Locate the cell with the specified text and output its (X, Y) center coordinate. 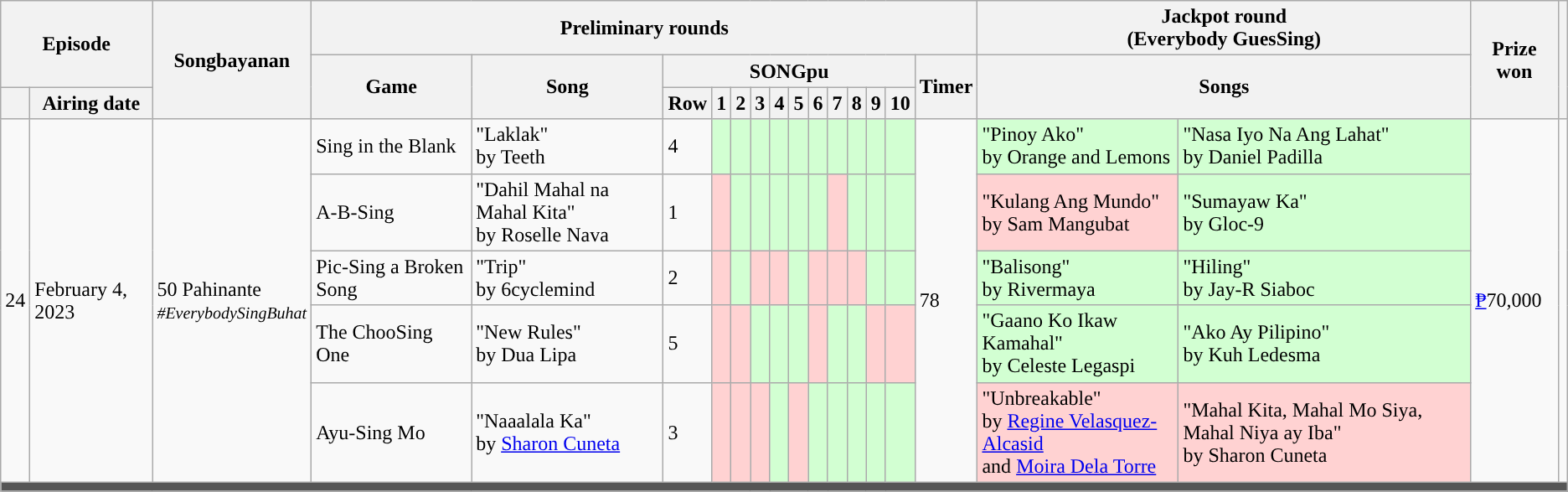
"Dahil Mahal na Mahal Kita"by Roselle Nava (568, 212)
Row (688, 103)
"Kulang Ang Mundo"by Sam Mangubat (1078, 212)
The ChooSing One (392, 344)
Song (568, 87)
Airing date (91, 103)
Jackpot round(Everybody GuesSing) (1225, 28)
Songbayanan (232, 60)
"Mahal Kita, Mahal Mo Siya, Mahal Niya ay Iba"by Sharon Cuneta (1325, 432)
₱70,000 (1514, 300)
Sing in the Blank (392, 146)
"Naaalala Ka"by Sharon Cuneta (568, 432)
24 (15, 300)
"Trip"by 6cyclemind (568, 278)
"New Rules"by Dua Lipa (568, 344)
50 Pahinante#EverybodySingBuhat (232, 300)
A-B-Sing (392, 212)
"Sumayaw Ka"by Gloc-9 (1325, 212)
Episode (77, 44)
"Hiling"by Jay-R Siaboc (1325, 278)
7 (838, 103)
78 (946, 300)
"Laklak"by Teeth (568, 146)
Songs (1225, 87)
Ayu-Sing Mo (392, 432)
"Unbreakable"by Regine Velasquez-Alcasid and Moira Dela Torre (1078, 432)
SONGpu (789, 71)
Timer (946, 87)
Pic-Sing a Broken Song (392, 278)
Prize won (1514, 60)
9 (876, 103)
February 4, 2023 (91, 300)
"Gaano Ko Ikaw Kamahal"by Celeste Legaspi (1078, 344)
"Pinoy Ako"by Orange and Lemons (1078, 146)
Game (392, 87)
"Balisong"by Rivermaya (1078, 278)
10 (900, 103)
Preliminary rounds (645, 28)
6 (818, 103)
"Ako Ay Pilipino"by Kuh Ledesma (1325, 344)
8 (856, 103)
"Nasa Iyo Na Ang Lahat"by Daniel Padilla (1325, 146)
